Capture the cell that displays the provided text and extract its [X, Y] central coordinate. 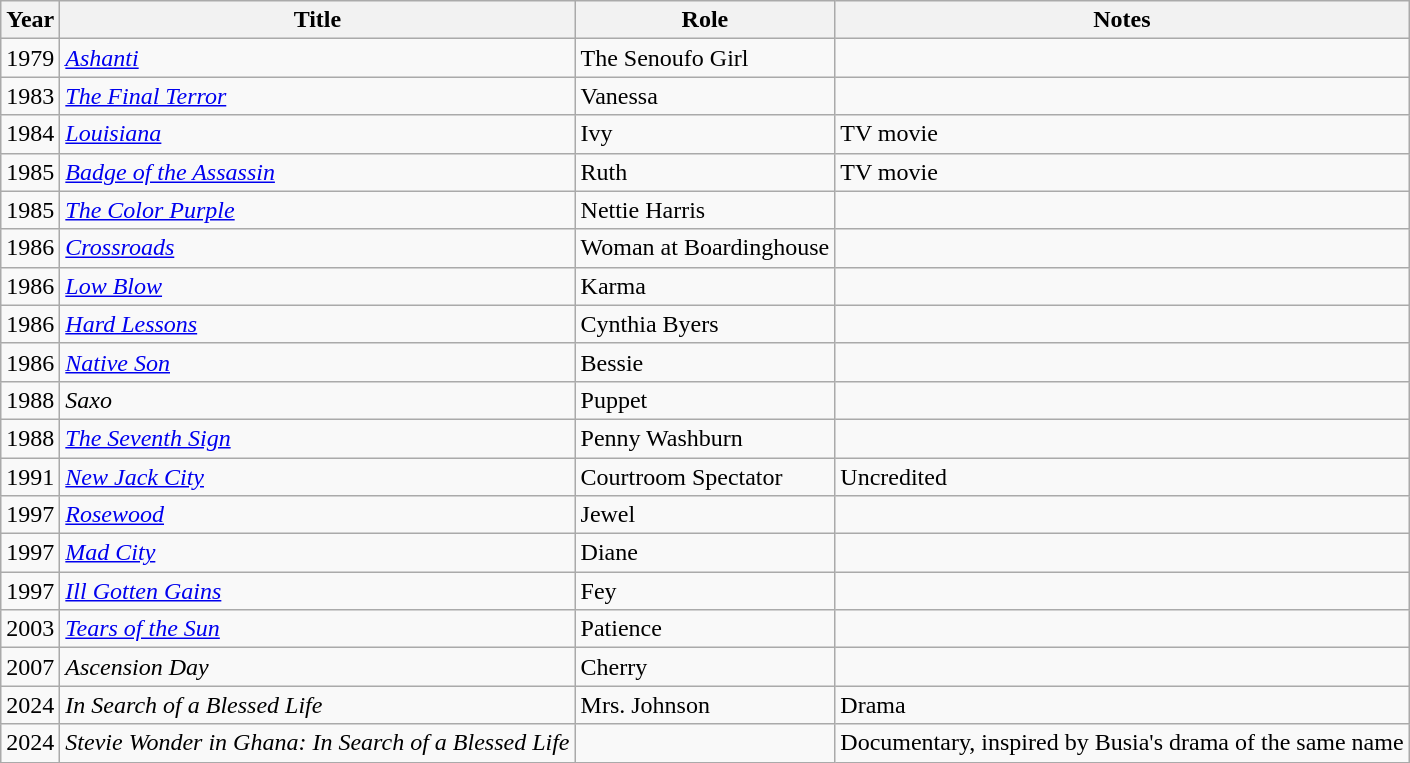
Ruth [705, 172]
Mrs. Johnson [705, 705]
Year [30, 20]
Mad City [318, 553]
Puppet [705, 400]
Ill Gotten Gains [318, 591]
Fey [705, 591]
The Senoufo Girl [705, 58]
Notes [1122, 20]
Courtroom Spectator [705, 477]
Vanessa [705, 96]
Louisiana [318, 134]
Rosewood [318, 515]
Hard Lessons [318, 324]
Tears of the Sun [318, 629]
Ivy [705, 134]
Diane [705, 553]
In Search of a Blessed Life [318, 705]
Uncredited [1122, 477]
Jewel [705, 515]
1983 [30, 96]
Native Son [318, 362]
Cynthia Byers [705, 324]
Patience [705, 629]
Karma [705, 286]
Badge of the Assassin [318, 172]
1991 [30, 477]
Low Blow [318, 286]
Documentary, inspired by Busia's drama of the same name [1122, 743]
The Seventh Sign [318, 438]
Bessie [705, 362]
Woman at Boardinghouse [705, 248]
1984 [30, 134]
2007 [30, 667]
Title [318, 20]
Ascension Day [318, 667]
Nettie Harris [705, 210]
Ashanti [318, 58]
Drama [1122, 705]
Penny Washburn [705, 438]
Cherry [705, 667]
1979 [30, 58]
2003 [30, 629]
Role [705, 20]
Crossroads [318, 248]
The Color Purple [318, 210]
Saxo [318, 400]
New Jack City [318, 477]
The Final Terror [318, 96]
Stevie Wonder in Ghana: In Search of a Blessed Life [318, 743]
